Locate the cell with the specified text and output its (X, Y) center coordinate. 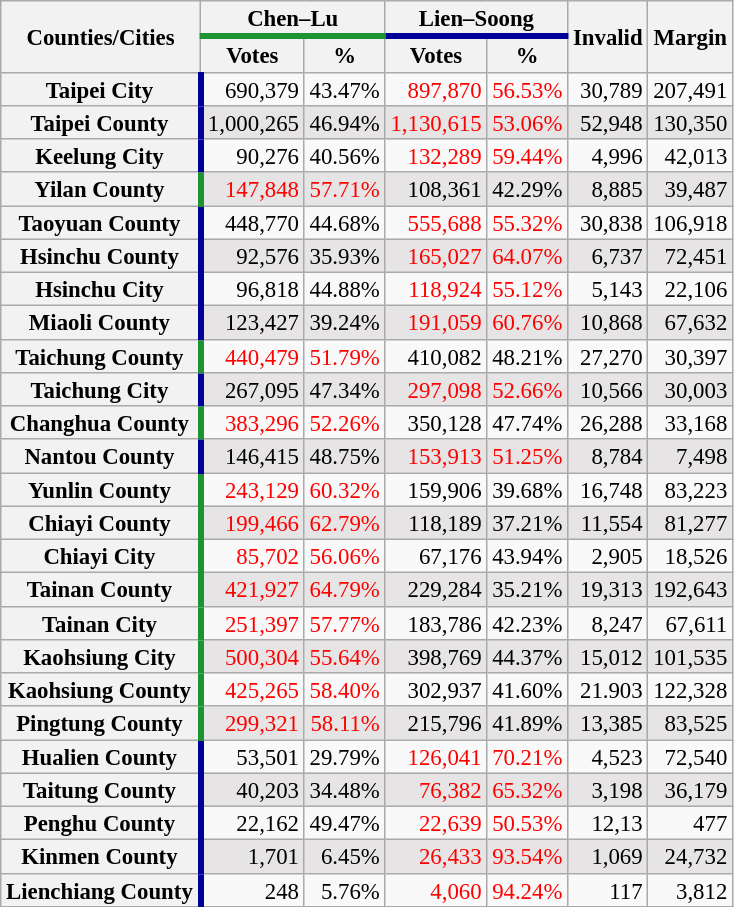
6,737 (608, 256)
500,304 (252, 656)
83,525 (690, 722)
11,554 (608, 522)
67,632 (690, 322)
101,535 (690, 656)
4,523 (608, 756)
118,189 (436, 522)
126,041 (436, 756)
2,905 (608, 556)
67,611 (690, 622)
106,918 (690, 222)
302,937 (436, 690)
93.54% (528, 856)
81,277 (690, 522)
Penghu County (101, 822)
52.26% (344, 422)
55.64% (344, 656)
117 (608, 890)
59.44% (528, 156)
Counties/Cities (101, 36)
37.21% (528, 522)
43.47% (344, 88)
199,466 (252, 522)
48.75% (344, 456)
5.76% (344, 890)
12,13 (608, 822)
85,702 (252, 556)
Kaohsiung County (101, 690)
41.89% (528, 722)
Yilan County (101, 188)
108,361 (436, 188)
22,106 (690, 288)
Pingtung County (101, 722)
13,385 (608, 722)
16,748 (608, 490)
Taoyuan County (101, 222)
1,130,615 (436, 122)
146,415 (252, 456)
43.94% (528, 556)
44.88% (344, 288)
165,027 (436, 256)
4,996 (608, 156)
26,288 (608, 422)
10,868 (608, 322)
Kinmen County (101, 856)
60.76% (528, 322)
26,433 (436, 856)
477 (690, 822)
1,000,265 (252, 122)
6.45% (344, 856)
51.79% (344, 356)
690,379 (252, 88)
Keelung City (101, 156)
30,003 (690, 390)
72,540 (690, 756)
8,247 (608, 622)
22,639 (436, 822)
421,927 (252, 590)
Taipei County (101, 122)
34.48% (344, 790)
52.66% (528, 390)
46.94% (344, 122)
39.24% (344, 322)
Invalid (608, 36)
897,870 (436, 88)
410,082 (436, 356)
49.47% (344, 822)
229,284 (436, 590)
Hsinchu County (101, 256)
83,223 (690, 490)
30,838 (608, 222)
440,479 (252, 356)
Chiayi County (101, 522)
4,060 (436, 890)
55.12% (528, 288)
153,913 (436, 456)
50.53% (528, 822)
Lien–Soong (476, 19)
24,732 (690, 856)
39,487 (690, 188)
7,498 (690, 456)
10,566 (608, 390)
Margin (690, 36)
Lienchiang County (101, 890)
251,397 (252, 622)
40,203 (252, 790)
40.56% (344, 156)
Chen–Lu (292, 19)
35.21% (528, 590)
267,095 (252, 390)
159,906 (436, 490)
55.32% (528, 222)
65.32% (528, 790)
44.37% (528, 656)
1,701 (252, 856)
8,784 (608, 456)
76,382 (436, 790)
41.60% (528, 690)
Miaoli County (101, 322)
90,276 (252, 156)
51.25% (528, 456)
5,143 (608, 288)
53.06% (528, 122)
64.79% (344, 590)
Tainan County (101, 590)
248 (252, 890)
215,796 (436, 722)
383,296 (252, 422)
30,397 (690, 356)
132,289 (436, 156)
29.79% (344, 756)
398,769 (436, 656)
22,162 (252, 822)
Taichung County (101, 356)
57.71% (344, 188)
147,848 (252, 188)
67,176 (436, 556)
Taichung City (101, 390)
299,321 (252, 722)
94.24% (528, 890)
123,427 (252, 322)
53,501 (252, 756)
56.53% (528, 88)
58.40% (344, 690)
70.21% (528, 756)
Hsinchu City (101, 288)
27,270 (608, 356)
Nantou County (101, 456)
92,576 (252, 256)
207,491 (690, 88)
8,885 (608, 188)
39.68% (528, 490)
Changhua County (101, 422)
96,818 (252, 288)
44.68% (344, 222)
Chiayi City (101, 556)
30,789 (608, 88)
48.21% (528, 356)
555,688 (436, 222)
60.32% (344, 490)
243,129 (252, 490)
56.06% (344, 556)
47.34% (344, 390)
42.29% (528, 188)
183,786 (436, 622)
Kaohsiung City (101, 656)
36,179 (690, 790)
448,770 (252, 222)
192,643 (690, 590)
Yunlin County (101, 490)
58.11% (344, 722)
64.07% (528, 256)
Hualien County (101, 756)
130,350 (690, 122)
35.93% (344, 256)
118,924 (436, 288)
19,313 (608, 590)
72,451 (690, 256)
42.23% (528, 622)
62.79% (344, 522)
350,128 (436, 422)
1,069 (608, 856)
42,013 (690, 156)
122,328 (690, 690)
Taitung County (101, 790)
33,168 (690, 422)
57.77% (344, 622)
3,198 (608, 790)
18,526 (690, 556)
52,948 (608, 122)
Tainan City (101, 622)
21.903 (608, 690)
15,012 (608, 656)
297,098 (436, 390)
Taipei City (101, 88)
3,812 (690, 890)
191,059 (436, 322)
47.74% (528, 422)
425,265 (252, 690)
